Return (x, y) of the center of cell containing provided text 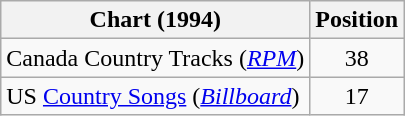
17 (357, 96)
Chart (1994) (156, 20)
Canada Country Tracks (RPM) (156, 58)
38 (357, 58)
US Country Songs (Billboard) (156, 96)
Position (357, 20)
